Scan for the cell matching the given text and deliver its (x, y) coordinate at center. 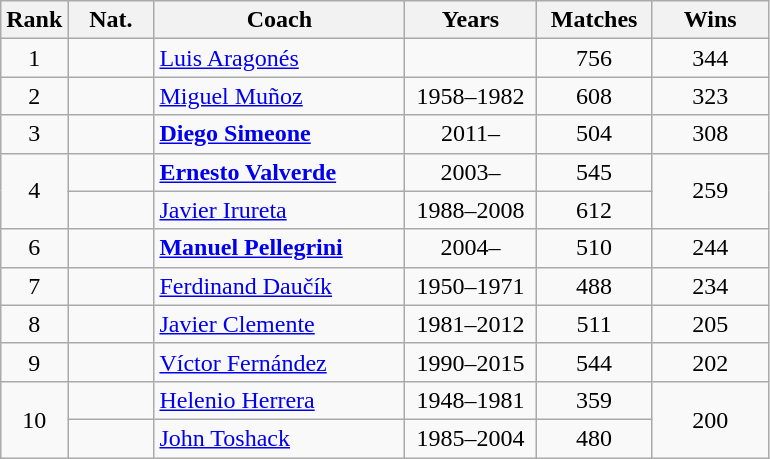
2004– (470, 248)
2003– (470, 172)
1 (34, 58)
Diego Simeone (280, 134)
Matches (594, 20)
1985–2004 (470, 438)
Nat. (111, 20)
Helenio Herrera (280, 400)
Years (470, 20)
Javier Irureta (280, 210)
344 (710, 58)
756 (594, 58)
Javier Clemente (280, 324)
480 (594, 438)
1988–2008 (470, 210)
Ernesto Valverde (280, 172)
Miguel Muñoz (280, 96)
Manuel Pellegrini (280, 248)
Víctor Fernández (280, 362)
8 (34, 324)
200 (710, 419)
John Toshack (280, 438)
323 (710, 96)
2011– (470, 134)
6 (34, 248)
9 (34, 362)
308 (710, 134)
10 (34, 419)
234 (710, 286)
504 (594, 134)
Coach (280, 20)
544 (594, 362)
1950–1971 (470, 286)
608 (594, 96)
Luis Aragonés (280, 58)
612 (594, 210)
Rank (34, 20)
359 (594, 400)
511 (594, 324)
545 (594, 172)
7 (34, 286)
488 (594, 286)
1958–1982 (470, 96)
510 (594, 248)
1981–2012 (470, 324)
2 (34, 96)
Wins (710, 20)
202 (710, 362)
4 (34, 191)
205 (710, 324)
244 (710, 248)
Ferdinand Daučík (280, 286)
259 (710, 191)
3 (34, 134)
1948–1981 (470, 400)
1990–2015 (470, 362)
